Provide the [X, Y] coordinate of the cell's center where the given text is located.  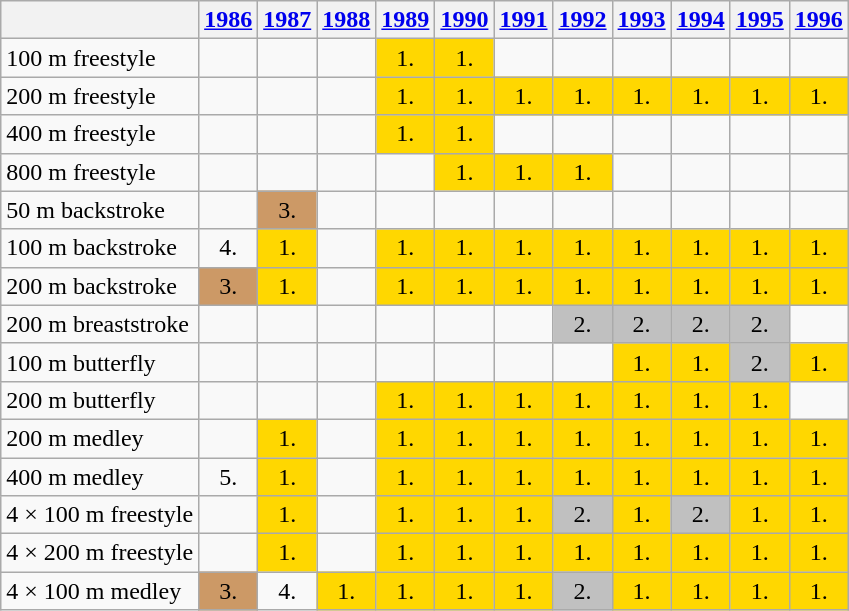
1992 [582, 20]
100 m butterfly [100, 362]
200 m medley [100, 438]
50 m backstroke [100, 210]
800 m freestyle [100, 172]
100 m backstroke [100, 248]
200 m freestyle [100, 96]
200 m backstroke [100, 286]
1996 [818, 20]
1990 [464, 20]
1993 [642, 20]
200 m butterfly [100, 400]
400 m medley [100, 477]
1995 [760, 20]
4 × 100 m freestyle [100, 515]
1988 [346, 20]
1991 [524, 20]
1986 [228, 20]
1994 [700, 20]
1987 [288, 20]
100 m freestyle [100, 58]
5. [228, 477]
400 m freestyle [100, 134]
200 m breaststroke [100, 324]
1989 [406, 20]
4 × 200 m freestyle [100, 553]
4 × 100 m medley [100, 591]
